Determine the [x, y] coordinate at the center of the cell enclosing the given text.  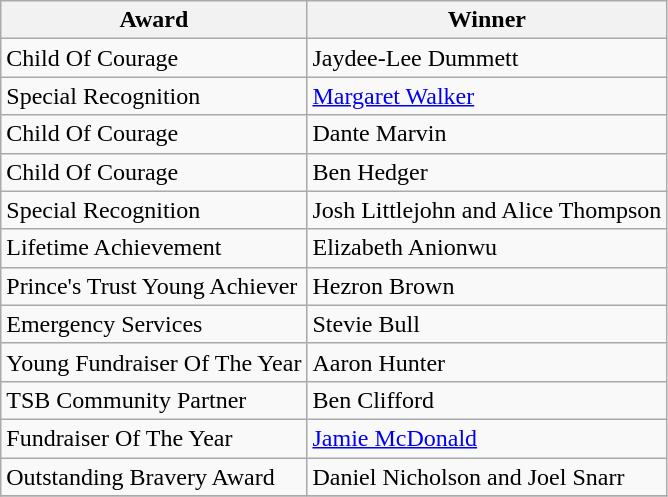
TSB Community Partner [154, 400]
Young Fundraiser Of The Year [154, 362]
Lifetime Achievement [154, 248]
Winner [487, 20]
Elizabeth Anionwu [487, 248]
Stevie Bull [487, 324]
Josh Littlejohn and Alice Thompson [487, 210]
Daniel Nicholson and Joel Snarr [487, 477]
Ben Clifford [487, 400]
Fundraiser Of The Year [154, 438]
Jamie McDonald [487, 438]
Aaron Hunter [487, 362]
Dante Marvin [487, 134]
Margaret Walker [487, 96]
Outstanding Bravery Award [154, 477]
Ben Hedger [487, 172]
Award [154, 20]
Emergency Services [154, 324]
Jaydee-Lee Dummett [487, 58]
Hezron Brown [487, 286]
Prince's Trust Young Achiever [154, 286]
